Identify which cell holds the provided text, then report its (x, y) central coordinate. 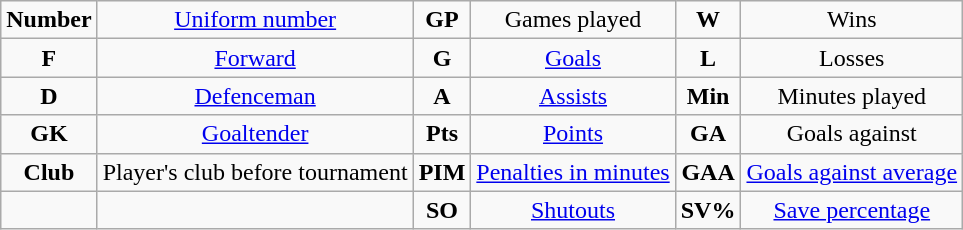
Goaltender (255, 134)
Goals against average (852, 172)
W (708, 20)
Pts (442, 134)
Shutouts (573, 210)
Min (708, 96)
Games played (573, 20)
GAA (708, 172)
A (442, 96)
PIM (442, 172)
Penalties in minutes (573, 172)
GP (442, 20)
Defenceman (255, 96)
L (708, 58)
SV% (708, 210)
F (49, 58)
Number (49, 20)
Wins (852, 20)
Minutes played (852, 96)
Player's club before tournament (255, 172)
GK (49, 134)
SO (442, 210)
D (49, 96)
G (442, 58)
Save percentage (852, 210)
GA (708, 134)
Forward (255, 58)
Assists (573, 96)
Points (573, 134)
Uniform number (255, 20)
Goals against (852, 134)
Club (49, 172)
Goals (573, 58)
Losses (852, 58)
